Capture the cell that displays the provided text and extract its [x, y] central coordinate. 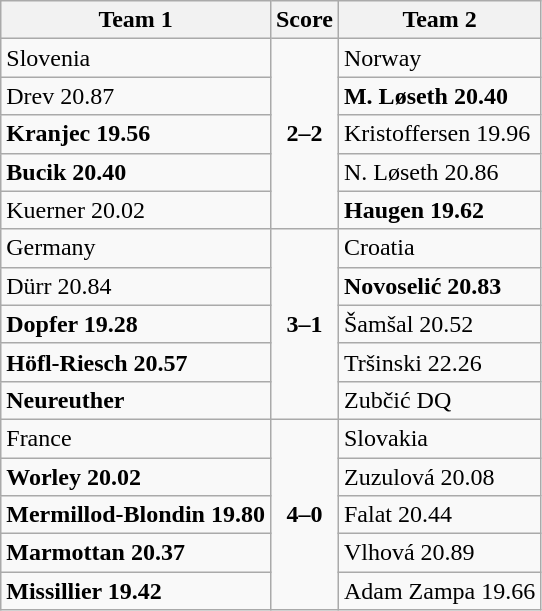
Vlhová 20.89 [439, 553]
Worley 20.02 [136, 477]
Zuzulová 20.08 [439, 477]
Kristoffersen 19.96 [439, 134]
Germany [136, 248]
Dopfer 19.28 [136, 324]
Kuerner 20.02 [136, 210]
Team 1 [136, 20]
M. Løseth 20.40 [439, 96]
Team 2 [439, 20]
Missillier 19.42 [136, 591]
Novoselić 20.83 [439, 286]
Norway [439, 58]
France [136, 438]
Haugen 19.62 [439, 210]
Šamšal 20.52 [439, 324]
Zubčić DQ [439, 400]
Score [304, 20]
Croatia [439, 248]
Höfl-Riesch 20.57 [136, 362]
Marmottan 20.37 [136, 553]
Adam Zampa 19.66 [439, 591]
2–2 [304, 134]
Slovakia [439, 438]
Falat 20.44 [439, 515]
Mermillod-Blondin 19.80 [136, 515]
Drev 20.87 [136, 96]
N. Løseth 20.86 [439, 172]
Tršinski 22.26 [439, 362]
Dürr 20.84 [136, 286]
Slovenia [136, 58]
3–1 [304, 324]
Neureuther [136, 400]
4–0 [304, 514]
Bucik 20.40 [136, 172]
Kranjec 19.56 [136, 134]
